Identify which cell holds the provided text, then report its [x, y] central coordinate. 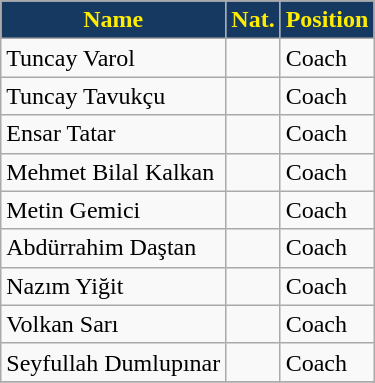
Name [114, 20]
Mehmet Bilal Kalkan [114, 172]
Nazım Yiğit [114, 286]
Ensar Tatar [114, 134]
Volkan Sarı [114, 324]
Metin Gemici [114, 210]
Tuncay Varol [114, 58]
Abdürrahim Daştan [114, 248]
Tuncay Tavukçu [114, 96]
Nat. [253, 20]
Seyfullah Dumlupınar [114, 362]
Position [327, 20]
